From the cell containing the given text, extract its center point as [X, Y] coordinate. 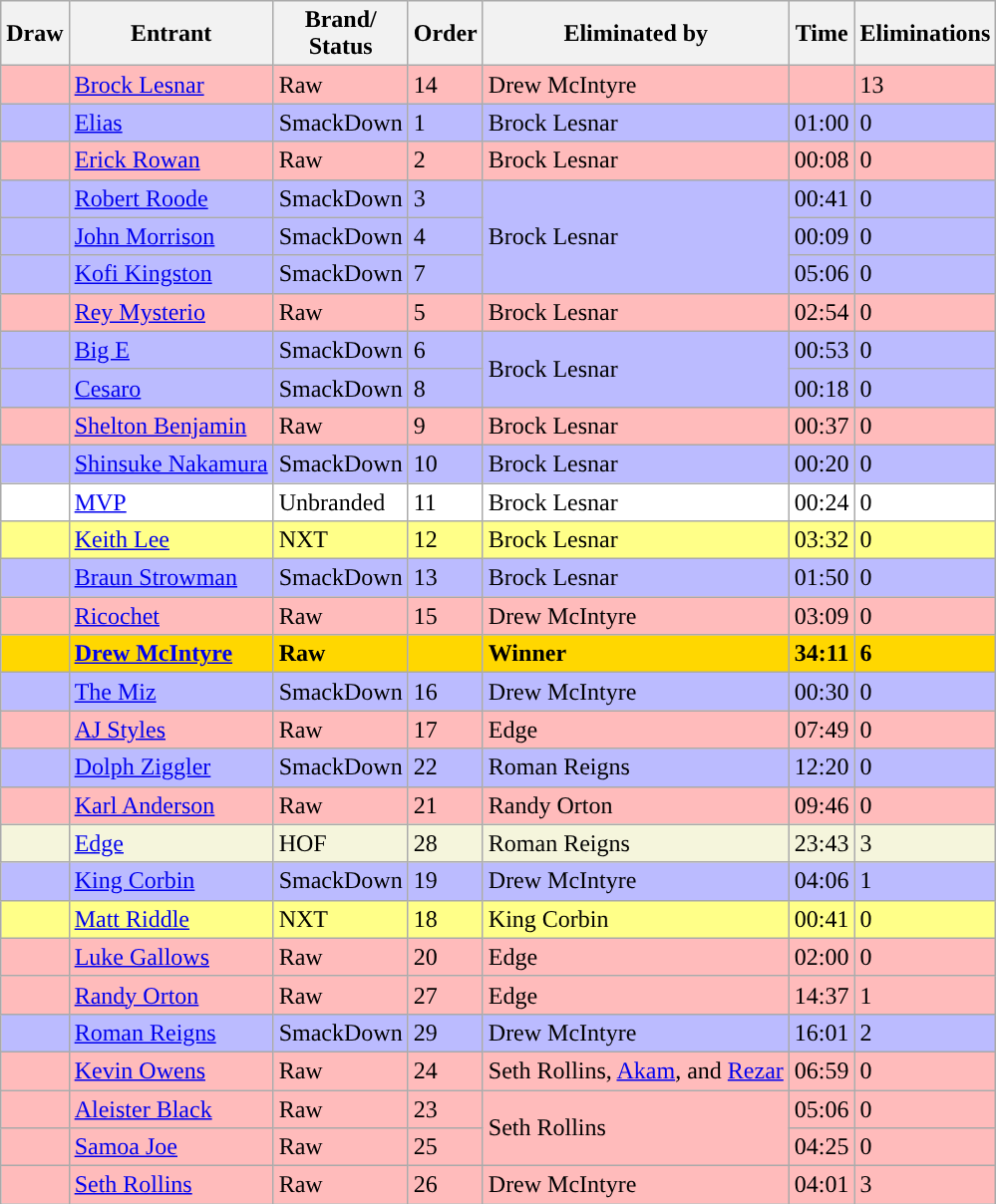
Dolph Ziggler [171, 767]
Ricochet [171, 616]
9 [445, 426]
02:00 [822, 957]
12 [445, 540]
Karl Anderson [171, 805]
29 [445, 1033]
12:20 [822, 767]
Big E [171, 350]
34:11 [822, 654]
8 [445, 388]
Shelton Benjamin [171, 426]
01:00 [822, 123]
00:30 [822, 692]
John Morrison [171, 236]
04:25 [822, 1147]
Robert Roode [171, 198]
19 [445, 881]
Eliminated by [636, 34]
5 [445, 312]
03:09 [822, 616]
07:49 [822, 730]
00:08 [822, 160]
Brand/Status [341, 34]
Keith Lee [171, 540]
15 [445, 616]
00:53 [822, 350]
Entrant [171, 34]
Winner [636, 654]
26 [445, 1185]
Kevin Owens [171, 1070]
Kofi Kingston [171, 274]
Unbranded [341, 501]
Samoa Joe [171, 1147]
01:50 [822, 578]
00:24 [822, 501]
21 [445, 805]
7 [445, 274]
Elias [171, 123]
09:46 [822, 805]
27 [445, 995]
Shinsuke Nakamura [171, 463]
02:54 [822, 312]
25 [445, 1147]
00:09 [822, 236]
Aleister Black [171, 1109]
Cesaro [171, 388]
Rey Mysterio [171, 312]
Seth Rollins, Akam, and Rezar [636, 1070]
04:01 [822, 1185]
Erick Rowan [171, 160]
MVP [171, 501]
23 [445, 1109]
22 [445, 767]
14:37 [822, 995]
28 [445, 843]
00:18 [822, 388]
Order [445, 34]
Eliminations [925, 34]
24 [445, 1070]
The Miz [171, 692]
AJ Styles [171, 730]
14 [445, 85]
16 [445, 692]
Luke Gallows [171, 957]
Draw [35, 34]
00:37 [822, 426]
00:20 [822, 463]
16:01 [822, 1033]
18 [445, 919]
10 [445, 463]
Braun Strowman [171, 578]
Time [822, 34]
23:43 [822, 843]
20 [445, 957]
Matt Riddle [171, 919]
11 [445, 501]
4 [445, 236]
HOF [341, 843]
17 [445, 730]
03:32 [822, 540]
06:59 [822, 1070]
04:06 [822, 881]
